Output the (X, Y) coordinate of the center of the cell containing the given text.  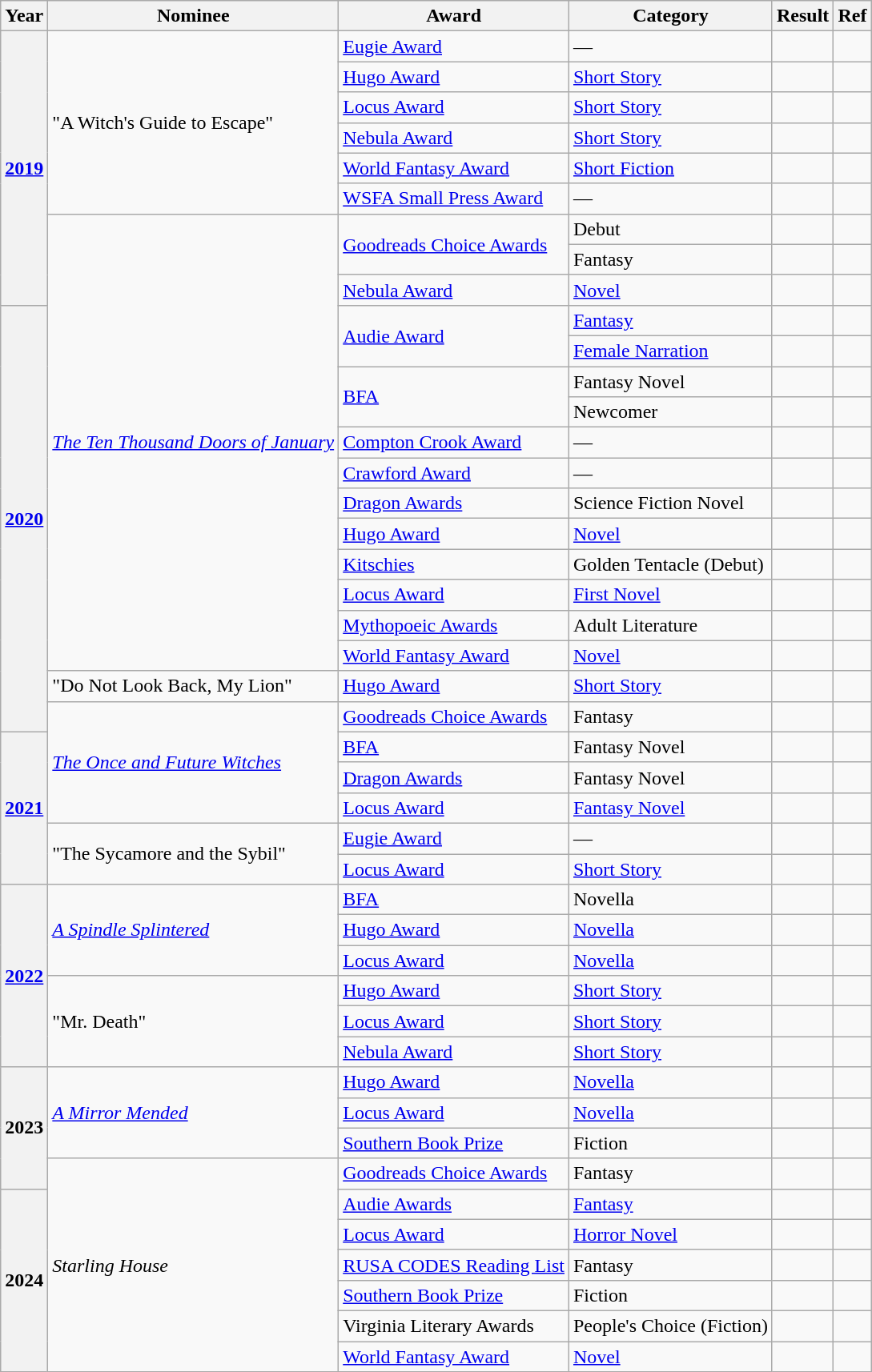
Year (24, 16)
"Mr. Death" (194, 1021)
People's Choice (Fiction) (670, 1326)
Category (670, 16)
Mythopoeic Awards (454, 625)
Virginia Literary Awards (454, 1326)
A Spindle Splintered (194, 930)
Audie Award (454, 335)
Short Fiction (670, 168)
2020 (24, 519)
Result (802, 16)
"The Sycamore and the Sybil" (194, 853)
RUSA CODES Reading List (454, 1265)
Compton Crook Award (454, 443)
Award (454, 16)
Horror Novel (670, 1234)
2024 (24, 1280)
"A Witch's Guide to Escape" (194, 122)
Female Narration (670, 351)
Adult Literature (670, 625)
"Do Not Look Back, My Lion" (194, 686)
Starling House (194, 1265)
First Novel (670, 595)
The Once and Future Witches (194, 762)
2022 (24, 976)
Nominee (194, 16)
The Ten Thousand Doors of January (194, 442)
Golden Tentacle (Debut) (670, 564)
2023 (24, 1128)
A Mirror Mended (194, 1113)
Crawford Award (454, 473)
Kitschies (454, 564)
Science Fiction Novel (670, 503)
Ref (852, 16)
2019 (24, 168)
Newcomer (670, 412)
Debut (670, 229)
2021 (24, 808)
WSFA Small Press Award (454, 199)
Audie Awards (454, 1204)
